For the text-containing cell, return its midpoint in (X, Y) coordinate format. 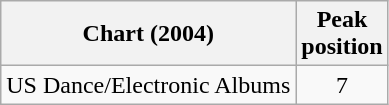
US Dance/Electronic Albums (148, 85)
7 (342, 85)
Peakposition (342, 34)
Chart (2004) (148, 34)
